Extract the [X, Y] coordinate from the center of the cell holding the provided text.  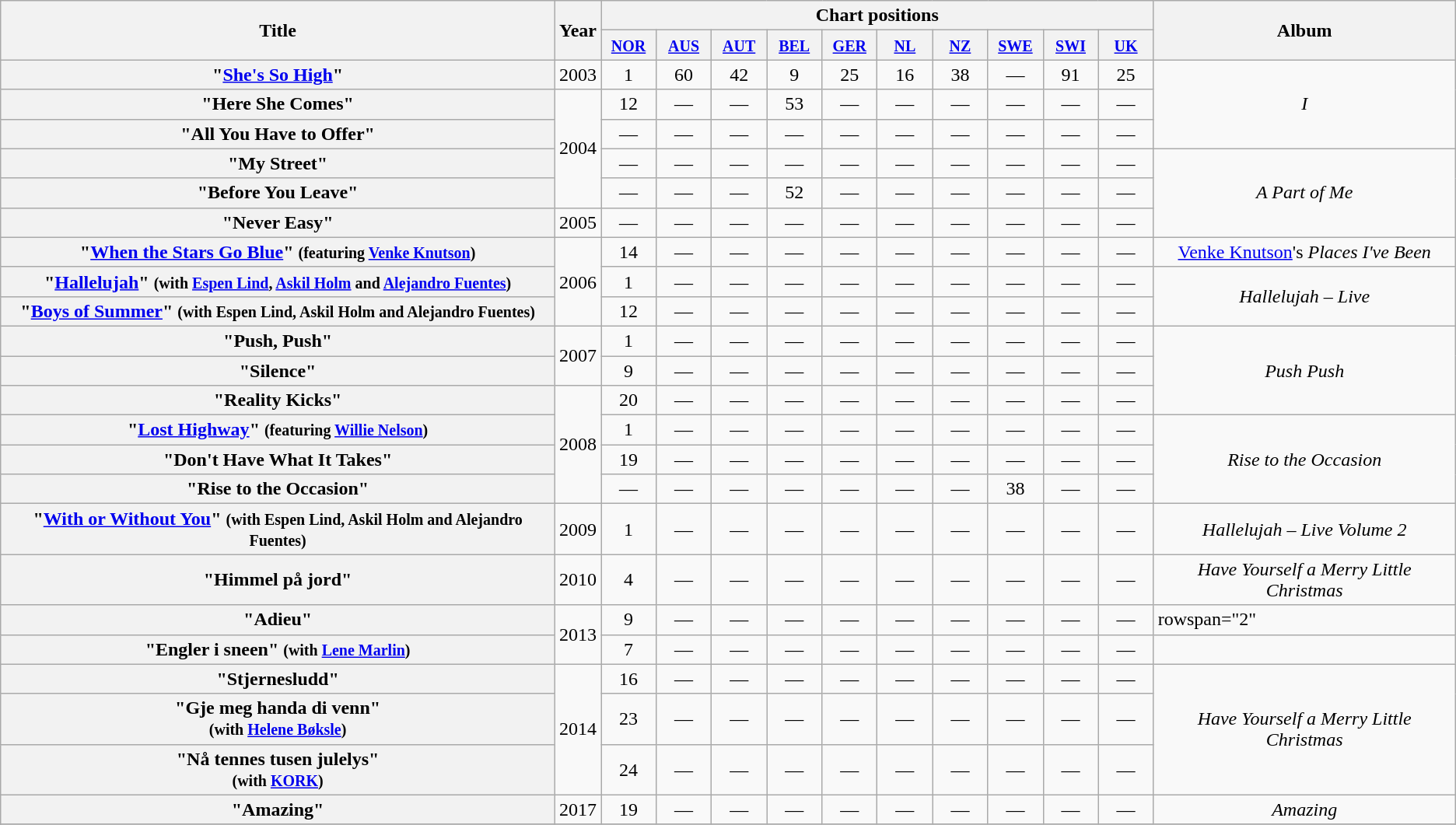
AUS [684, 45]
60 [684, 75]
"Don't Have What It Takes" [278, 460]
Venke Knutson's Places I've Been [1304, 252]
"Nå tennes tusen julelys" (with KORK) [278, 770]
"Adieu" [278, 620]
2013 [577, 634]
2005 [577, 222]
"Engler i sneen" (with Lene Marlin) [278, 649]
"Stjernesludd" [278, 679]
"Rise to the Occasion" [278, 489]
42 [739, 75]
7 [628, 649]
Push Push [1304, 370]
"My Street" [278, 163]
14 [628, 252]
"Lost Highway" (featuring Willie Nelson) [278, 430]
2008 [577, 445]
GER [849, 45]
4 [628, 580]
"Reality Kicks" [278, 400]
AUT [739, 45]
2014 [577, 729]
Hallelujah – Live [1304, 296]
"When the Stars Go Blue" (featuring Venke Knutson) [278, 252]
2007 [577, 355]
UK [1126, 45]
NOR [628, 45]
rowspan="2" [1304, 620]
"Before You Leave" [278, 193]
I [1304, 104]
A Part of Me [1304, 193]
"Here She Comes" [278, 104]
20 [628, 400]
NZ [960, 45]
"Amazing" [278, 809]
Album [1304, 30]
"Hallelujah" (with Espen Lind, Askil Holm and Alejandro Fuentes) [278, 281]
"She's So High" [278, 75]
BEL [795, 45]
23 [628, 718]
"With or Without You" (with Espen Lind, Askil Holm and Alejandro Fuentes) [278, 529]
Title [278, 30]
Year [577, 30]
Amazing [1304, 809]
2003 [577, 75]
52 [795, 193]
2010 [577, 580]
NL [905, 45]
2009 [577, 529]
"Himmel på jord" [278, 580]
"Push, Push" [278, 341]
Chart positions [877, 16]
SWE [1016, 45]
53 [795, 104]
Hallelujah – Live Volume 2 [1304, 529]
"Silence" [278, 371]
2006 [577, 281]
"Gje meg handa di venn" (with Helene Bøksle) [278, 718]
"Boys of Summer" (with Espen Lind, Askil Holm and Alejandro Fuentes) [278, 311]
91 [1070, 75]
"Never Easy" [278, 222]
"All You Have to Offer" [278, 134]
24 [628, 770]
2017 [577, 809]
2004 [577, 149]
SWI [1070, 45]
Rise to the Occasion [1304, 460]
